For the text-containing cell, return its midpoint in (X, Y) coordinate format. 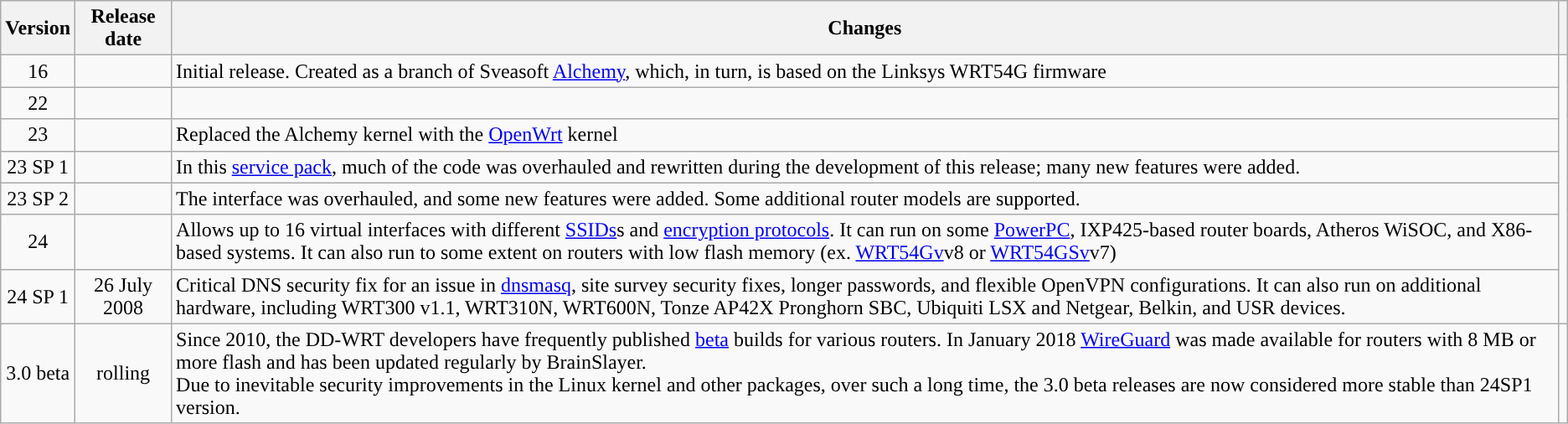
rolling (124, 374)
23 SP 2 (39, 199)
Release date (124, 28)
In this service pack, much of the code was overhauled and rewritten during the development of this release; many new features were added. (865, 167)
24 SP 1 (39, 297)
3.0 beta (39, 374)
The interface was overhauled, and some new features were added. Some additional router models are supported. (865, 199)
16 (39, 71)
Version (39, 28)
Changes (865, 28)
22 (39, 103)
26 July 2008 (124, 297)
Replaced the Alchemy kernel with the OpenWrt kernel (865, 135)
23 (39, 135)
24 (39, 241)
Initial release. Created as a branch of Sveasoft Alchemy, which, in turn, is based on the Linksys WRT54G firmware (865, 71)
23 SP 1 (39, 167)
